For the text-containing cell, return its midpoint in [x, y] coordinate format. 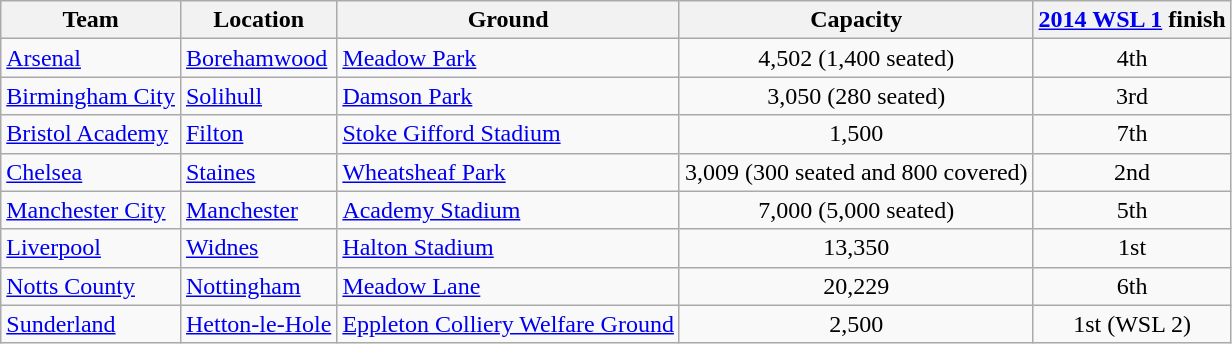
Eppleton Colliery Welfare Ground [508, 324]
Widnes [258, 248]
5th [1132, 210]
7,000 (5,000 seated) [856, 210]
Meadow Park [508, 58]
Chelsea [91, 172]
Damson Park [508, 96]
Nottingham [258, 286]
Wheatsheaf Park [508, 172]
Bristol Academy [91, 134]
Liverpool [91, 248]
Filton [258, 134]
Halton Stadium [508, 248]
2,500 [856, 324]
6th [1132, 286]
3,050 (280 seated) [856, 96]
3,009 (300 seated and 800 covered) [856, 172]
Borehamwood [258, 58]
Birmingham City [91, 96]
2014 WSL 1 finish [1132, 20]
3rd [1132, 96]
Stoke Gifford Stadium [508, 134]
Arsenal [91, 58]
Manchester City [91, 210]
Staines [258, 172]
1st [1132, 248]
Academy Stadium [508, 210]
Solihull [258, 96]
1st (WSL 2) [1132, 324]
Sunderland [91, 324]
7th [1132, 134]
Hetton-le-Hole [258, 324]
Notts County [91, 286]
Team [91, 20]
4,502 (1,400 seated) [856, 58]
Meadow Lane [508, 286]
1,500 [856, 134]
20,229 [856, 286]
Location [258, 20]
13,350 [856, 248]
Ground [508, 20]
2nd [1132, 172]
Capacity [856, 20]
Manchester [258, 210]
4th [1132, 58]
